Provide the (X, Y) coordinate of the cell's center where the given text is located.  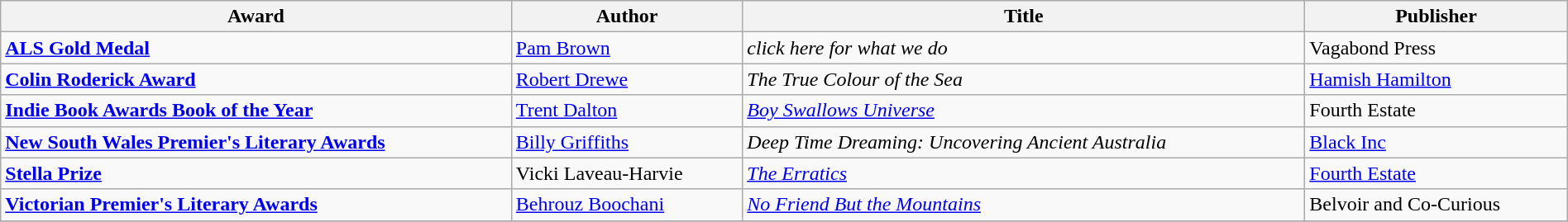
ALS Gold Medal (256, 48)
click here for what we do (1024, 48)
Publisher (1436, 17)
Trent Dalton (627, 111)
Colin Roderick Award (256, 79)
The Erratics (1024, 173)
The True Colour of the Sea (1024, 79)
Billy Griffiths (627, 142)
Behrouz Boochani (627, 205)
Vagabond Press (1436, 48)
Belvoir and Co-Curious (1436, 205)
Boy Swallows Universe (1024, 111)
Pam Brown (627, 48)
Indie Book Awards Book of the Year (256, 111)
Hamish Hamilton (1436, 79)
No Friend But the Mountains (1024, 205)
Award (256, 17)
Black Inc (1436, 142)
Victorian Premier's Literary Awards (256, 205)
Stella Prize (256, 173)
Deep Time Dreaming: Uncovering Ancient Australia (1024, 142)
Title (1024, 17)
Robert Drewe (627, 79)
Vicki Laveau-Harvie (627, 173)
New South Wales Premier's Literary Awards (256, 142)
Author (627, 17)
